Scan for the cell matching the given text and deliver its [x, y] coordinate at center. 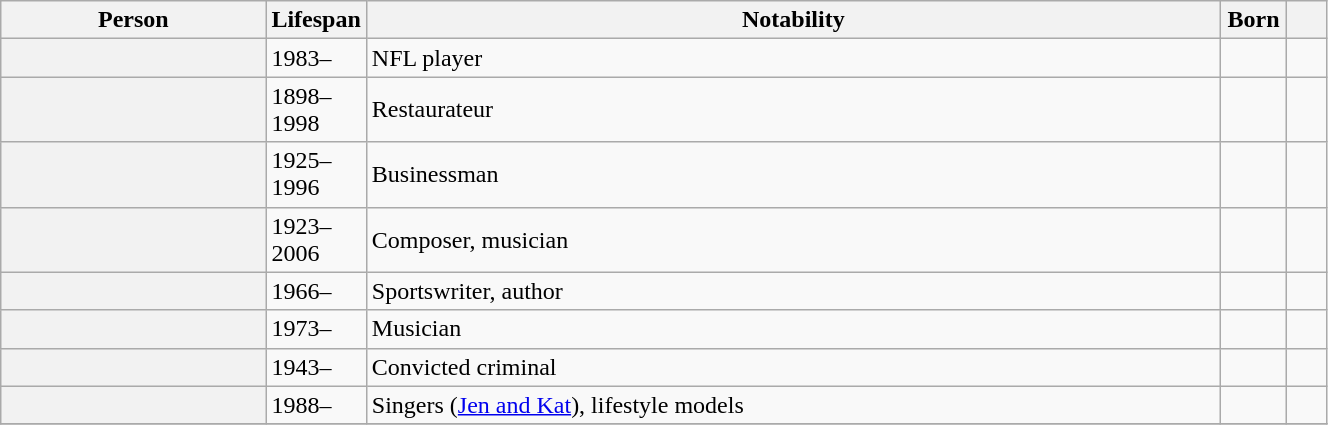
Musician [793, 329]
Singers (Jen and Kat), lifestyle models [793, 405]
NFL player [793, 58]
1925–1996 [316, 174]
Composer, musician [793, 240]
1898–1998 [316, 110]
1966– [316, 291]
1983– [316, 58]
Person [134, 20]
Businessman [793, 174]
Convicted criminal [793, 367]
1923–2006 [316, 240]
1943– [316, 367]
Sportswriter, author [793, 291]
1973– [316, 329]
Born [1253, 20]
1988– [316, 405]
Notability [793, 20]
Restaurateur [793, 110]
Lifespan [316, 20]
